Return the [x, y] coordinate for the center point of the cell that contains the specified text.  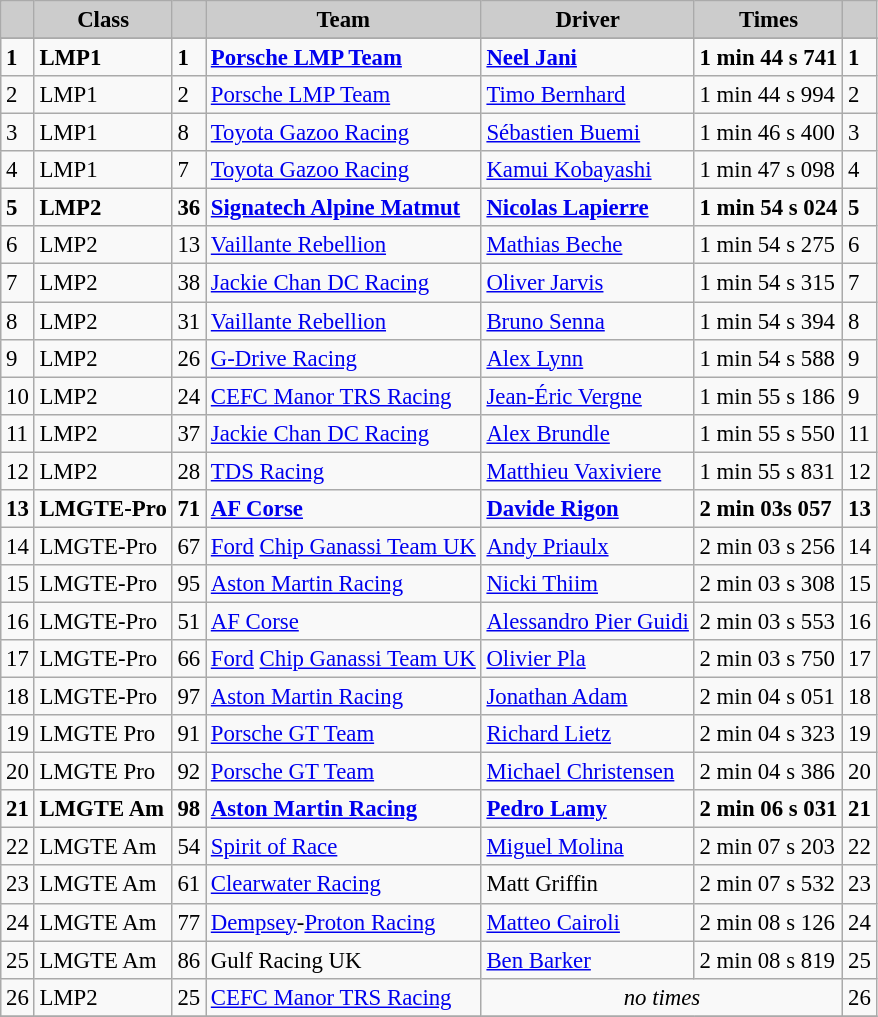
51 [188, 621]
Jonathan Adam [588, 697]
37 [188, 433]
Pedro Lamy [588, 809]
1 min 44 s 994 [768, 95]
Times [768, 20]
2 min 03 s 750 [768, 659]
1 min 54 s 275 [768, 245]
Matt Griffin [588, 885]
G-Drive Racing [344, 358]
2 min 04 s 051 [768, 697]
1 min 54 s 024 [768, 208]
1 min 55 s 831 [768, 471]
61 [188, 885]
Olivier Pla [588, 659]
Kamui Kobayashi [588, 170]
Dempsey-Proton Racing [344, 922]
2 min 06 s 031 [768, 809]
Bruno Senna [588, 321]
Ben Barker [588, 960]
1 min 44 s 741 [768, 58]
66 [188, 659]
36 [188, 208]
1 min 54 s 315 [768, 283]
TDS Racing [344, 471]
Miguel Molina [588, 847]
38 [188, 283]
Alex Brundle [588, 433]
Richard Lietz [588, 734]
91 [188, 734]
2 min 07 s 203 [768, 847]
Michael Christensen [588, 772]
86 [188, 960]
Class [103, 20]
31 [188, 321]
1 min 55 s 550 [768, 433]
1 min 47 s 098 [768, 170]
Alessandro Pier Guidi [588, 621]
Davide Rigon [588, 509]
98 [188, 809]
2 min 04 s 386 [768, 772]
Oliver Jarvis [588, 283]
67 [188, 546]
2 min 08 s 819 [768, 960]
1 min 54 s 588 [768, 358]
no times [662, 997]
Spirit of Race [344, 847]
1 min 46 s 400 [768, 133]
Gulf Racing UK [344, 960]
Matteo Cairoli [588, 922]
2 min 03s 057 [768, 509]
2 min 07 s 532 [768, 885]
Mathias Beche [588, 245]
Team [344, 20]
Alex Lynn [588, 358]
2 min 04 s 323 [768, 734]
Nicolas Lapierre [588, 208]
2 min 03 s 256 [768, 546]
Clearwater Racing [344, 885]
Timo Bernhard [588, 95]
95 [188, 584]
2 min 03 s 553 [768, 621]
1 min 55 s 186 [768, 396]
Driver [588, 20]
1 min 54 s 394 [768, 321]
Neel Jani [588, 58]
Nicki Thiim [588, 584]
10 [18, 396]
Andy Priaulx [588, 546]
77 [188, 922]
54 [188, 847]
28 [188, 471]
Signatech Alpine Matmut [344, 208]
2 min 08 s 126 [768, 922]
Matthieu Vaxiviere [588, 471]
92 [188, 772]
2 min 03 s 308 [768, 584]
Jean-Éric Vergne [588, 396]
71 [188, 509]
97 [188, 697]
Sébastien Buemi [588, 133]
